Search for the cell housing the specified text and yield its (x, y) center coordinate. 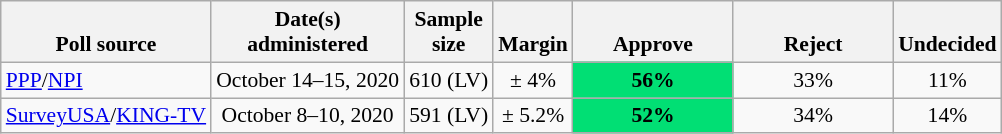
Margin (533, 32)
Approve (653, 32)
Samplesize (448, 32)
October 8–10, 2020 (308, 116)
52% (653, 116)
Undecided (947, 32)
Date(s)administered (308, 32)
33% (813, 80)
610 (LV) (448, 80)
Poll source (106, 32)
October 14–15, 2020 (308, 80)
34% (813, 116)
± 5.2% (533, 116)
56% (653, 80)
14% (947, 116)
11% (947, 80)
591 (LV) (448, 116)
± 4% (533, 80)
Reject (813, 32)
SurveyUSA/KING-TV (106, 116)
PPP/NPI (106, 80)
